Capture the cell that displays the provided text and extract its (X, Y) central coordinate. 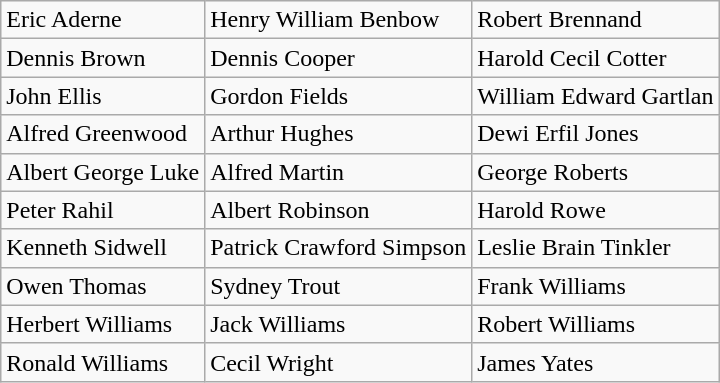
Peter Rahil (103, 210)
Henry William Benbow (338, 20)
Cecil Wright (338, 362)
William Edward Gartlan (596, 96)
Robert Brennand (596, 20)
Patrick Crawford Simpson (338, 248)
Harold Rowe (596, 210)
James Yates (596, 362)
Sydney Trout (338, 286)
Robert Williams (596, 324)
Leslie Brain Tinkler (596, 248)
Arthur Hughes (338, 134)
Owen Thomas (103, 286)
Eric Aderne (103, 20)
Gordon Fields (338, 96)
Ronald Williams (103, 362)
Albert George Luke (103, 172)
Alfred Martin (338, 172)
Frank Williams (596, 286)
George Roberts (596, 172)
Jack Williams (338, 324)
Dennis Brown (103, 58)
Albert Robinson (338, 210)
Alfred Greenwood (103, 134)
Kenneth Sidwell (103, 248)
John Ellis (103, 96)
Dennis Cooper (338, 58)
Harold Cecil Cotter (596, 58)
Dewi Erfil Jones (596, 134)
Herbert Williams (103, 324)
